Pinpoint the cell where the given text exists, returning its (X, Y) midpoint coordinate. 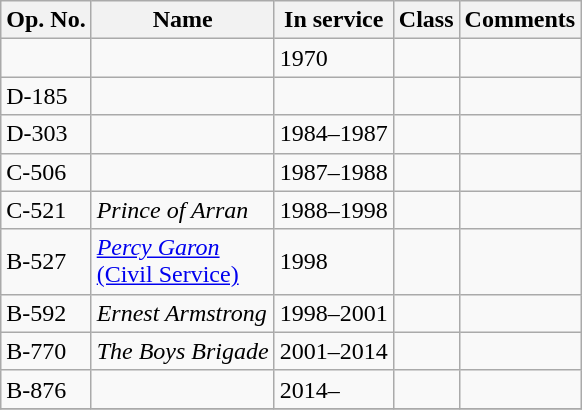
Ernest Armstrong (182, 313)
D-303 (46, 134)
C-521 (46, 210)
B-770 (46, 351)
1998 (334, 262)
Name (182, 20)
Comments (520, 20)
In service (334, 20)
1987–1988 (334, 172)
C-506 (46, 172)
Percy Garon(Civil Service) (182, 262)
Prince of Arran (182, 210)
Op. No. (46, 20)
B-876 (46, 389)
D-185 (46, 96)
2001–2014 (334, 351)
B-527 (46, 262)
2014– (334, 389)
1970 (334, 58)
B-592 (46, 313)
1998–2001 (334, 313)
The Boys Brigade (182, 351)
1988–1998 (334, 210)
Class (426, 20)
1984–1987 (334, 134)
